Locate the cell with the specified text and output its (x, y) center coordinate. 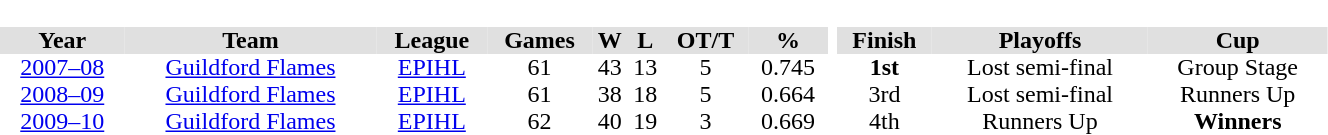
3 (706, 122)
Year (62, 40)
0.664 (788, 94)
1st (884, 68)
18 (645, 94)
2009–10 (62, 122)
% (788, 40)
43 (610, 68)
0.745 (788, 68)
38 (610, 94)
Games (540, 40)
League (432, 40)
Finish (884, 40)
Playoffs (1040, 40)
62 (540, 122)
L (645, 40)
40 (610, 122)
4th (884, 122)
0.669 (788, 122)
2007–08 (62, 68)
13 (645, 68)
Group Stage (1238, 68)
19 (645, 122)
2008–09 (62, 94)
Team (250, 40)
W (610, 40)
Winners (1238, 122)
Cup (1238, 40)
3rd (884, 94)
OT/T (706, 40)
